Output the (x, y) coordinate of the center of the cell containing the given text.  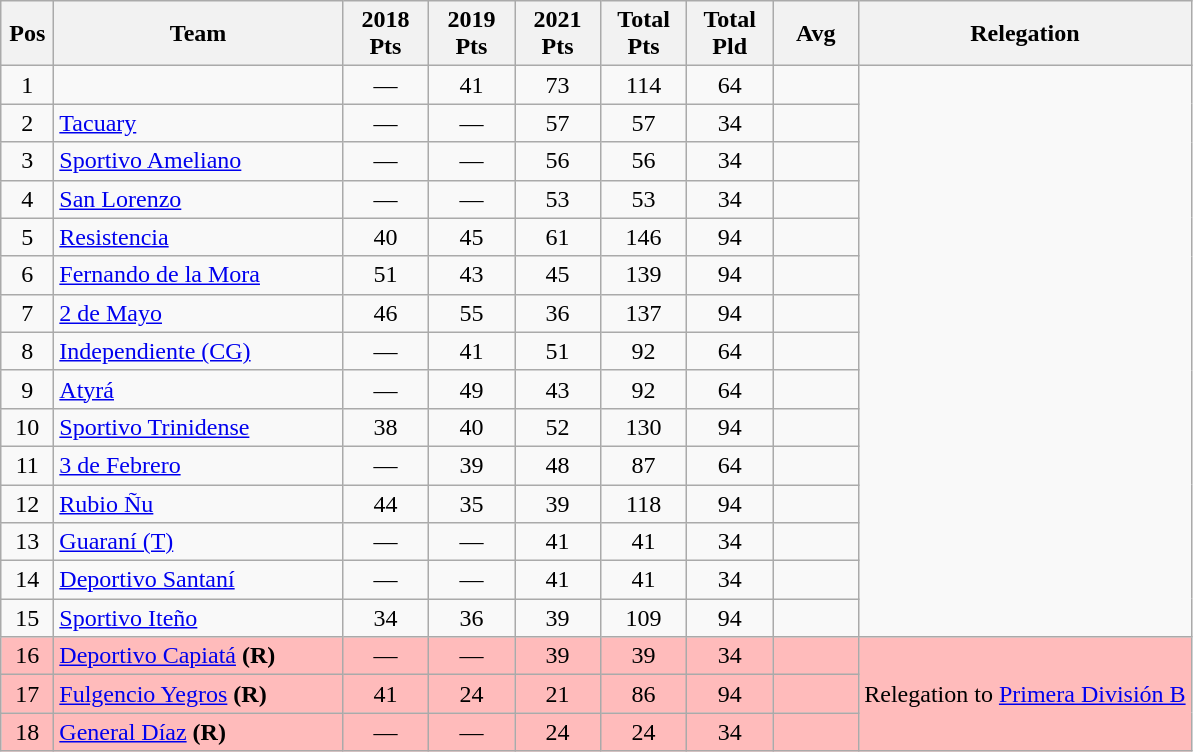
86 (644, 694)
139 (644, 275)
San Lorenzo (198, 199)
114 (644, 85)
11 (28, 465)
2021Pts (557, 34)
109 (644, 618)
Deportivo Capiatá (R) (198, 656)
Team (198, 34)
Relegation (1025, 34)
9 (28, 389)
48 (557, 465)
Sportivo Trinidense (198, 427)
73 (557, 85)
87 (644, 465)
130 (644, 427)
35 (471, 503)
TotalPts (644, 34)
10 (28, 427)
2 de Mayo (198, 313)
17 (28, 694)
14 (28, 580)
3 (28, 161)
Pos (28, 34)
Sportivo Iteño (198, 618)
Tacuary (198, 123)
49 (471, 389)
Relegation to Primera División B (1025, 694)
52 (557, 427)
2018Pts (385, 34)
Sportivo Ameliano (198, 161)
2019Pts (471, 34)
15 (28, 618)
21 (557, 694)
Fulgencio Yegros (R) (198, 694)
TotalPld (730, 34)
12 (28, 503)
6 (28, 275)
Rubio Ñu (198, 503)
3 de Febrero (198, 465)
146 (644, 237)
2 (28, 123)
Deportivo Santaní (198, 580)
55 (471, 313)
Atyrá (198, 389)
137 (644, 313)
4 (28, 199)
Avg (816, 34)
46 (385, 313)
1 (28, 85)
13 (28, 542)
38 (385, 427)
Fernando de la Mora (198, 275)
16 (28, 656)
General Díaz (R) (198, 732)
61 (557, 237)
44 (385, 503)
Resistencia (198, 237)
5 (28, 237)
7 (28, 313)
Independiente (CG) (198, 351)
Guaraní (T) (198, 542)
8 (28, 351)
118 (644, 503)
18 (28, 732)
